Scan for the cell matching the given text and deliver its [x, y] coordinate at center. 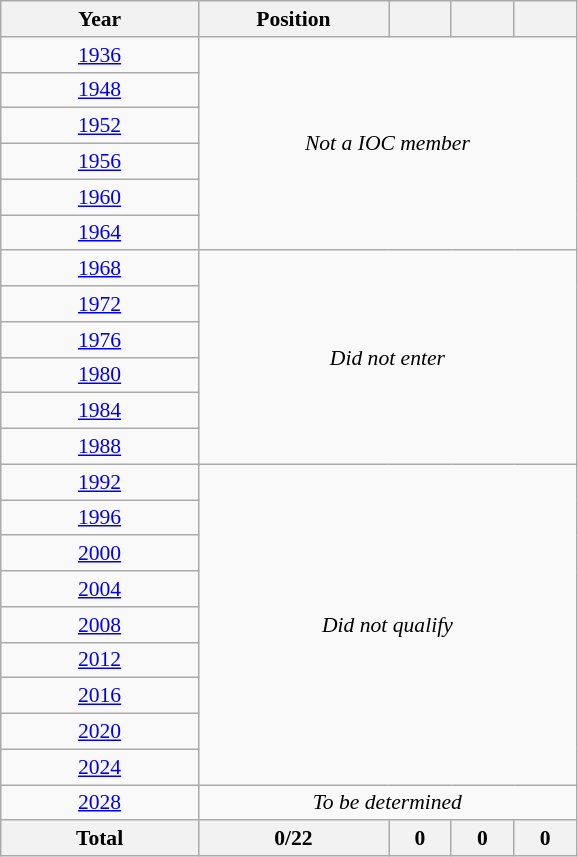
2028 [100, 803]
1968 [100, 269]
1948 [100, 90]
1952 [100, 126]
To be determined [387, 803]
2012 [100, 660]
1964 [100, 233]
1960 [100, 197]
Did not qualify [387, 624]
1984 [100, 411]
1972 [100, 304]
2000 [100, 554]
1996 [100, 518]
Total [100, 839]
1980 [100, 375]
Year [100, 19]
2020 [100, 732]
1976 [100, 340]
2024 [100, 767]
1992 [100, 482]
1988 [100, 447]
Not a IOC member [387, 144]
1956 [100, 162]
Did not enter [387, 358]
0/22 [293, 839]
1936 [100, 55]
2008 [100, 625]
2016 [100, 696]
Position [293, 19]
2004 [100, 589]
